Scan for the cell matching the given text and deliver its [X, Y] coordinate at center. 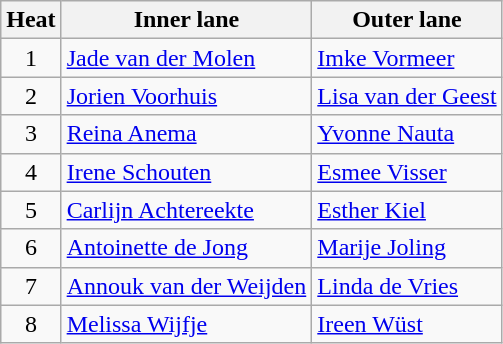
Esmee Visser [407, 172]
Annouk van der Weijden [186, 286]
6 [31, 248]
Reina Anema [186, 134]
7 [31, 286]
5 [31, 210]
2 [31, 96]
Yvonne Nauta [407, 134]
Outer lane [407, 20]
Esther Kiel [407, 210]
8 [31, 324]
Inner lane [186, 20]
Jade van der Molen [186, 58]
Linda de Vries [407, 286]
Antoinette de Jong [186, 248]
Ireen Wüst [407, 324]
Heat [31, 20]
Carlijn Achtereekte [186, 210]
3 [31, 134]
Irene Schouten [186, 172]
Lisa van der Geest [407, 96]
1 [31, 58]
Melissa Wijfje [186, 324]
4 [31, 172]
Marije Joling [407, 248]
Jorien Voorhuis [186, 96]
Imke Vormeer [407, 58]
